Detect which cell encompasses the target text, then output its [x, y] center coordinate. 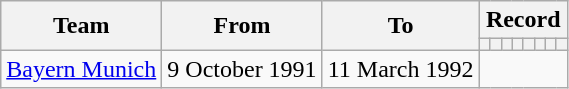
11 March 1992 [400, 69]
Record [523, 20]
From [242, 26]
To [400, 26]
Bayern Munich [82, 69]
9 October 1991 [242, 69]
Team [82, 26]
